Return the (X, Y) coordinate for the center point of the cell that contains the specified text.  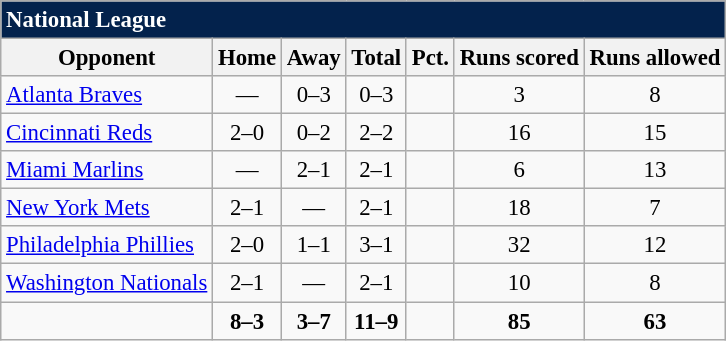
Opponent (107, 58)
Washington Nationals (107, 283)
National League (364, 20)
85 (519, 321)
7 (655, 208)
Total (376, 58)
13 (655, 170)
2–2 (376, 133)
Home (248, 58)
Runs scored (519, 58)
Miami Marlins (107, 170)
3–7 (314, 321)
11–9 (376, 321)
Pct. (430, 58)
Atlanta Braves (107, 95)
15 (655, 133)
New York Mets (107, 208)
3–1 (376, 245)
Cincinnati Reds (107, 133)
63 (655, 321)
12 (655, 245)
8–3 (248, 321)
1–1 (314, 245)
16 (519, 133)
10 (519, 283)
6 (519, 170)
Away (314, 58)
32 (519, 245)
0–2 (314, 133)
3 (519, 95)
18 (519, 208)
Philadelphia Phillies (107, 245)
Runs allowed (655, 58)
